For the text-containing cell, return its midpoint in [X, Y] coordinate format. 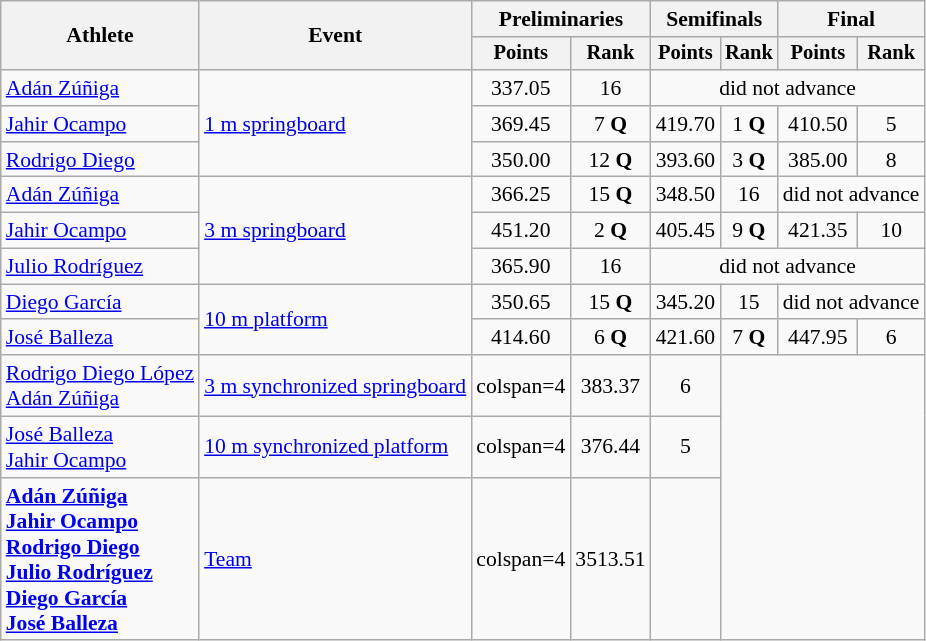
365.90 [520, 267]
385.00 [818, 160]
421.60 [686, 338]
3 Q [749, 160]
414.60 [520, 338]
350.65 [520, 302]
8 [892, 160]
369.45 [520, 124]
Semifinals [714, 19]
350.00 [520, 160]
10 m platform [335, 320]
421.35 [818, 231]
Adán ZúñigaJahir OcampoRodrigo DiegoJulio RodríguezDiego GarcíaJosé Balleza [100, 560]
2 Q [610, 231]
15 [749, 302]
Team [335, 560]
348.50 [686, 195]
376.44 [610, 448]
3 m synchronized springboard [335, 386]
12 Q [610, 160]
José BallezaJahir Ocampo [100, 448]
447.95 [818, 338]
Julio Rodríguez [100, 267]
Rodrigo Diego LópezAdán Zúñiga [100, 386]
419.70 [686, 124]
9 Q [749, 231]
10 [892, 231]
337.05 [520, 88]
Final [852, 19]
451.20 [520, 231]
393.60 [686, 160]
6 Q [610, 338]
383.37 [610, 386]
1 Q [749, 124]
1 m springboard [335, 124]
3513.51 [610, 560]
10 m synchronized platform [335, 448]
3 m springboard [335, 230]
Diego García [100, 302]
Athlete [100, 36]
410.50 [818, 124]
José Balleza [100, 338]
Event [335, 36]
Preliminaries [560, 19]
405.45 [686, 231]
Rodrigo Diego [100, 160]
345.20 [686, 302]
366.25 [520, 195]
